Pinpoint the cell where the given text exists, returning its (x, y) midpoint coordinate. 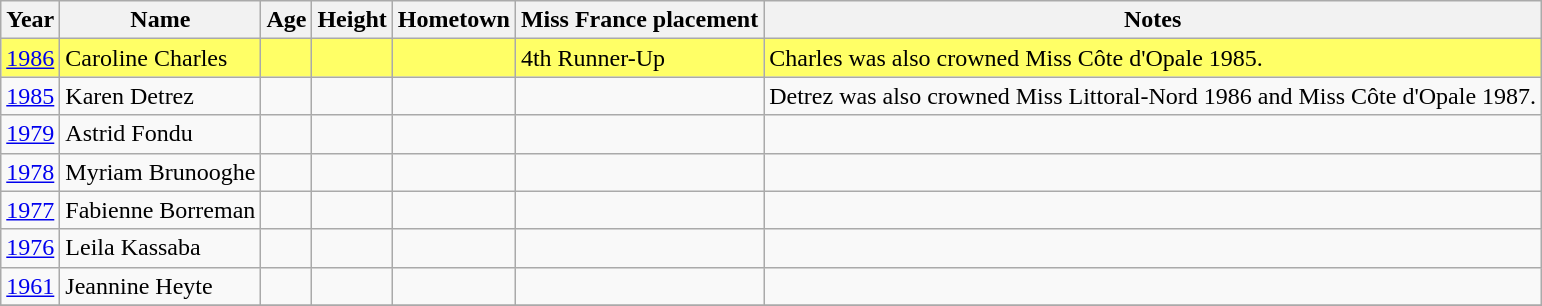
Caroline Charles (160, 58)
1979 (30, 134)
Charles was also crowned Miss Côte d'Opale 1985. (1153, 58)
Detrez was also crowned Miss Littoral-Nord 1986 and Miss Côte d'Opale 1987. (1153, 96)
Karen Detrez (160, 96)
Age (286, 20)
1985 (30, 96)
1986 (30, 58)
Year (30, 20)
Fabienne Borreman (160, 210)
1976 (30, 248)
Notes (1153, 20)
1977 (30, 210)
4th Runner-Up (639, 58)
Name (160, 20)
Astrid Fondu (160, 134)
Hometown (454, 20)
Leila Kassaba (160, 248)
1978 (30, 172)
Jeannine Heyte (160, 286)
Miss France placement (639, 20)
1961 (30, 286)
Height (352, 20)
Myriam Brunooghe (160, 172)
